Find where the given text appears and provide that cell's center as [X, Y] coordinate. 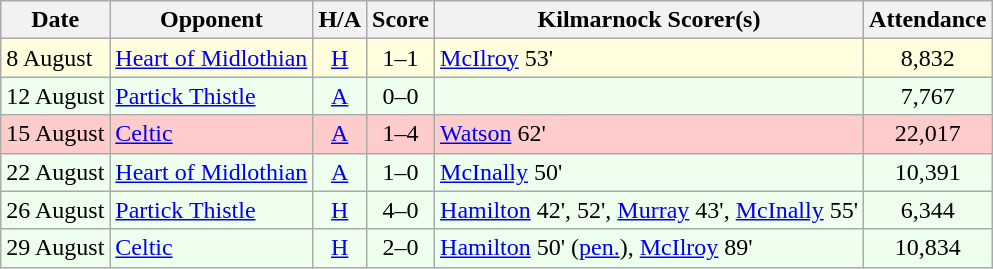
Kilmarnock Scorer(s) [650, 20]
Watson 62' [650, 134]
7,767 [928, 96]
1–1 [401, 58]
Score [401, 20]
0–0 [401, 96]
McInally 50' [650, 172]
1–0 [401, 172]
2–0 [401, 248]
4–0 [401, 210]
15 August [56, 134]
McIlroy 53' [650, 58]
12 August [56, 96]
26 August [56, 210]
22,017 [928, 134]
8 August [56, 58]
Hamilton 42', 52', Murray 43', McInally 55' [650, 210]
22 August [56, 172]
H/A [340, 20]
1–4 [401, 134]
Attendance [928, 20]
Hamilton 50' (pen.), McIlroy 89' [650, 248]
10,834 [928, 248]
10,391 [928, 172]
29 August [56, 248]
6,344 [928, 210]
Opponent [212, 20]
8,832 [928, 58]
Date [56, 20]
